Locate the cell with the specified text and output its [x, y] center coordinate. 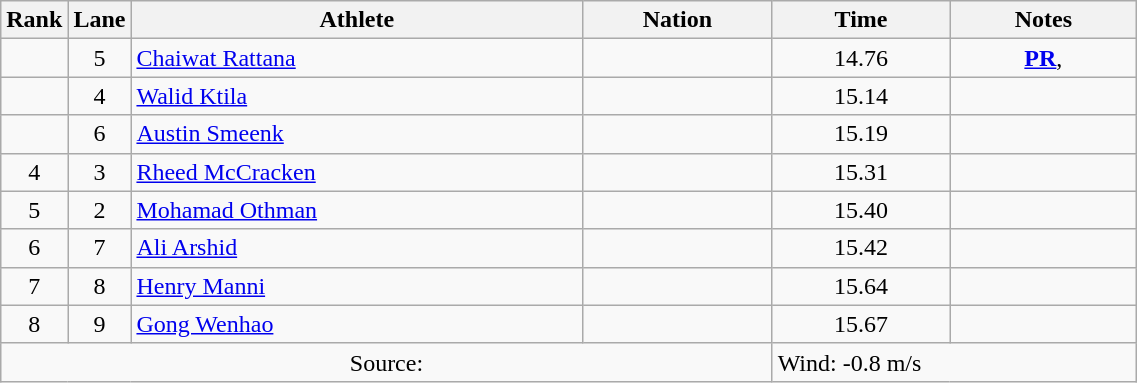
Walid Ktila [357, 96]
15.31 [861, 172]
Henry Manni [357, 286]
Notes [1044, 20]
Gong Wenhao [357, 324]
15.40 [861, 210]
15.42 [861, 248]
15.19 [861, 134]
Austin Smeenk [357, 134]
Ali Arshid [357, 248]
Mohamad Othman [357, 210]
Wind: -0.8 m/s [954, 362]
15.67 [861, 324]
PR, [1044, 58]
Rheed McCracken [357, 172]
3 [100, 172]
Rank [34, 20]
Source: [386, 362]
Chaiwat Rattana [357, 58]
14.76 [861, 58]
15.14 [861, 96]
2 [100, 210]
15.64 [861, 286]
Athlete [357, 20]
Lane [100, 20]
Time [861, 20]
9 [100, 324]
Nation [678, 20]
